Output the [x, y] coordinate of the center of the cell containing the given text.  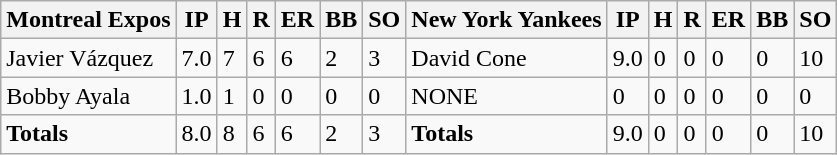
7.0 [196, 58]
8.0 [196, 134]
Bobby Ayala [88, 96]
8 [232, 134]
New York Yankees [506, 20]
7 [232, 58]
Montreal Expos [88, 20]
1 [232, 96]
NONE [506, 96]
1.0 [196, 96]
David Cone [506, 58]
Javier Vázquez [88, 58]
